Return (x, y) of the center of cell containing provided text 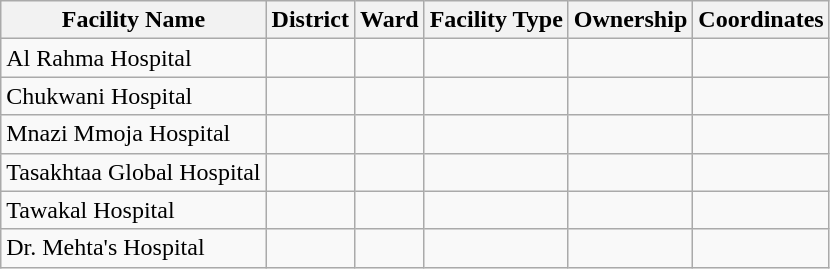
District (310, 20)
Ownership (630, 20)
Tasakhtaa Global Hospital (134, 172)
Coordinates (761, 20)
Dr. Mehta's Hospital (134, 248)
Mnazi Mmoja Hospital (134, 134)
Tawakal Hospital (134, 210)
Chukwani Hospital (134, 96)
Ward (389, 20)
Facility Type (496, 20)
Al Rahma Hospital (134, 58)
Facility Name (134, 20)
